Identify which cell holds the provided text, then report its [x, y] central coordinate. 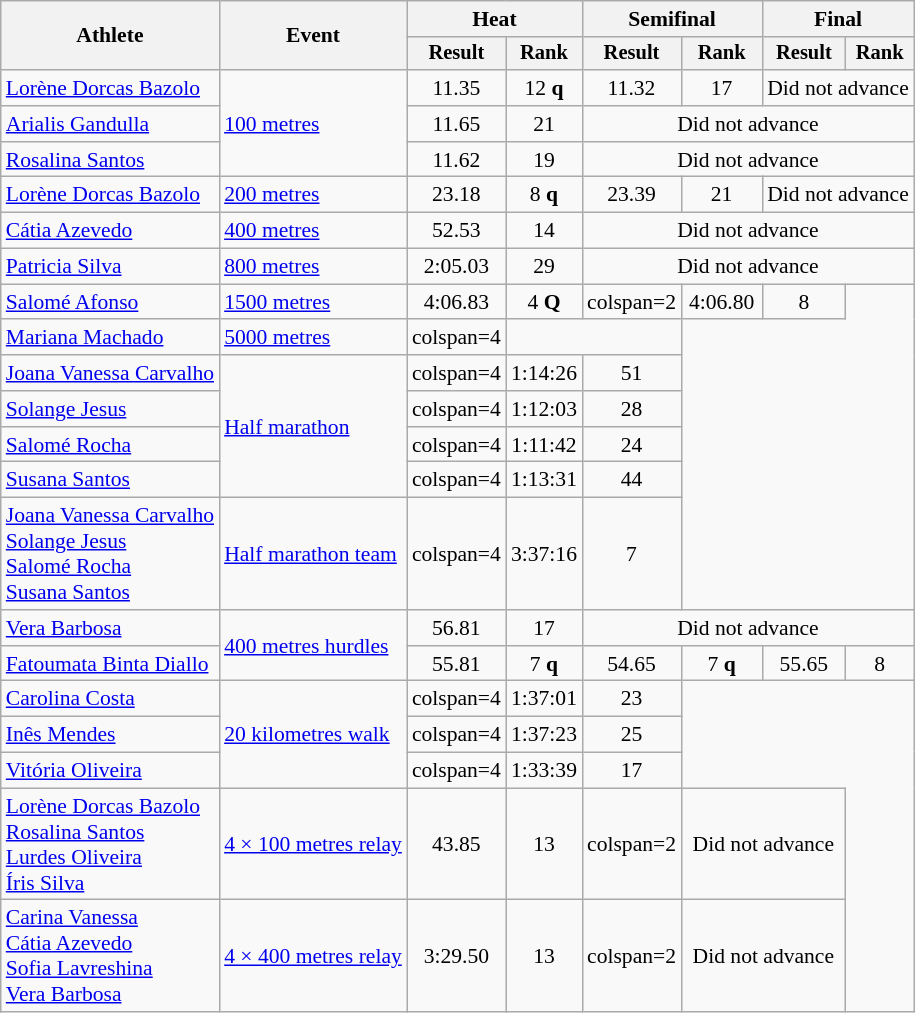
3:29.50 [456, 956]
Susana Santos [110, 480]
23.39 [632, 195]
11.35 [456, 88]
Salomé Afonso [110, 302]
43.85 [456, 844]
Half marathon [313, 426]
8 q [544, 195]
11.65 [456, 124]
Rosalina Santos [110, 160]
55.65 [804, 664]
20 kilometres walk [313, 734]
11.32 [632, 88]
24 [632, 445]
14 [544, 231]
Salomé Rocha [110, 445]
3:37:16 [544, 554]
19 [544, 160]
4:06.83 [456, 302]
1:37:01 [544, 699]
25 [632, 735]
44 [632, 480]
Joana Vanessa CarvalhoSolange JesusSalomé RochaSusana Santos [110, 554]
800 metres [313, 267]
4 × 100 metres relay [313, 844]
55.81 [456, 664]
54.65 [632, 664]
1500 metres [313, 302]
12 q [544, 88]
52.53 [456, 231]
Arialis Gandulla [110, 124]
400 metres hurdles [313, 646]
23.18 [456, 195]
Mariana Machado [110, 338]
1:13:31 [544, 480]
1:12:03 [544, 409]
Heat [494, 19]
200 metres [313, 195]
1:33:39 [544, 771]
Inês Mendes [110, 735]
Carolina Costa [110, 699]
Cátia Azevedo [110, 231]
Joana Vanessa Carvalho [110, 373]
Patricia Silva [110, 267]
1:14:26 [544, 373]
Fatoumata Binta Diallo [110, 664]
Solange Jesus [110, 409]
1:37:23 [544, 735]
Vera Barbosa [110, 628]
23 [632, 699]
Semifinal [672, 19]
400 metres [313, 231]
56.81 [456, 628]
28 [632, 409]
7 [632, 554]
4 Q [544, 302]
4:06.80 [722, 302]
Final [838, 19]
1:11:42 [544, 445]
51 [632, 373]
4 × 400 metres relay [313, 956]
Event [313, 36]
11.62 [456, 160]
100 metres [313, 124]
29 [544, 267]
Half marathon team [313, 554]
5000 metres [313, 338]
Athlete [110, 36]
Lorène Dorcas BazoloRosalina SantosLurdes OliveiraÍris Silva [110, 844]
2:05.03 [456, 267]
Vitória Oliveira [110, 771]
Carina VanessaCátia AzevedoSofia LavreshinaVera Barbosa [110, 956]
